Scan for the cell matching the given text and deliver its [x, y] coordinate at center. 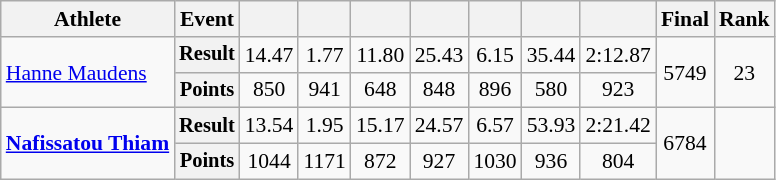
1044 [270, 162]
Hanne Maudens [88, 72]
23 [744, 72]
11.80 [380, 55]
1.95 [324, 126]
2:21.42 [618, 126]
580 [552, 90]
941 [324, 90]
848 [440, 90]
35.44 [552, 55]
850 [270, 90]
Event [207, 19]
923 [618, 90]
2:12.87 [618, 55]
6784 [685, 144]
648 [380, 90]
804 [618, 162]
13.54 [270, 126]
936 [552, 162]
6.57 [494, 126]
Rank [744, 19]
1171 [324, 162]
872 [380, 162]
927 [440, 162]
Final [685, 19]
6.15 [494, 55]
15.17 [380, 126]
Athlete [88, 19]
896 [494, 90]
1.77 [324, 55]
1030 [494, 162]
Nafissatou Thiam [88, 144]
5749 [685, 72]
25.43 [440, 55]
14.47 [270, 55]
24.57 [440, 126]
53.93 [552, 126]
